Return [x, y] of the center of cell containing provided text 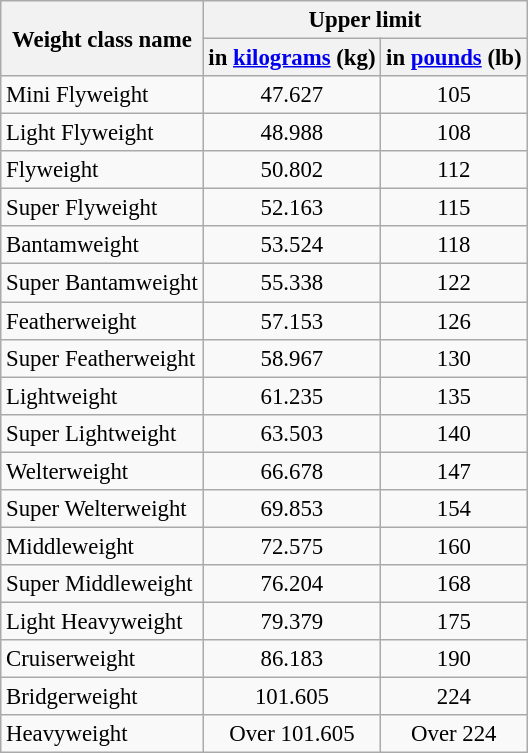
58.967 [292, 358]
47.627 [292, 95]
57.153 [292, 321]
140 [454, 433]
122 [454, 283]
Super Welterweight [102, 509]
Heavyweight [102, 734]
Upper limit [365, 20]
Bantamweight [102, 245]
Light Flyweight [102, 133]
130 [454, 358]
168 [454, 584]
Bridgerweight [102, 697]
147 [454, 471]
135 [454, 396]
Welterweight [102, 471]
48.988 [292, 133]
224 [454, 697]
55.338 [292, 283]
52.163 [292, 208]
118 [454, 245]
Super Flyweight [102, 208]
in kilograms (kg) [292, 58]
63.503 [292, 433]
in pounds (lb) [454, 58]
Middleweight [102, 546]
69.853 [292, 509]
175 [454, 621]
79.379 [292, 621]
112 [454, 170]
Lightweight [102, 396]
Over 224 [454, 734]
Over 101.605 [292, 734]
154 [454, 509]
61.235 [292, 396]
Weight class name [102, 38]
Super Middleweight [102, 584]
50.802 [292, 170]
72.575 [292, 546]
Cruiserweight [102, 659]
126 [454, 321]
Super Lightweight [102, 433]
Featherweight [102, 321]
101.605 [292, 697]
105 [454, 95]
Super Bantamweight [102, 283]
Light Heavyweight [102, 621]
190 [454, 659]
66.678 [292, 471]
115 [454, 208]
53.524 [292, 245]
160 [454, 546]
Super Featherweight [102, 358]
76.204 [292, 584]
Mini Flyweight [102, 95]
86.183 [292, 659]
108 [454, 133]
Flyweight [102, 170]
